For the text-containing cell, return its midpoint in (x, y) coordinate format. 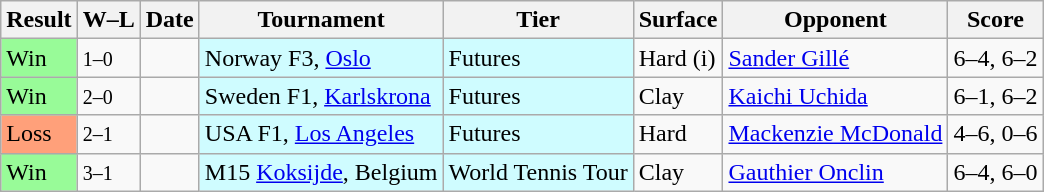
World Tennis Tour (538, 172)
1–0 (108, 58)
Kaichi Uchida (836, 96)
6–4, 6–0 (996, 172)
3–1 (108, 172)
Mackenzie McDonald (836, 134)
Hard (678, 134)
Sweden F1, Karlskrona (321, 96)
USA F1, Los Angeles (321, 134)
Score (996, 20)
2–0 (108, 96)
Loss (39, 134)
6–1, 6–2 (996, 96)
Sander Gillé (836, 58)
Norway F3, Oslo (321, 58)
2–1 (108, 134)
Hard (i) (678, 58)
Gauthier Onclin (836, 172)
Result (39, 20)
M15 Koksijde, Belgium (321, 172)
Surface (678, 20)
Tier (538, 20)
Tournament (321, 20)
4–6, 0–6 (996, 134)
Opponent (836, 20)
W–L (108, 20)
Date (170, 20)
6–4, 6–2 (996, 58)
